Capture the cell that displays the provided text and extract its (x, y) central coordinate. 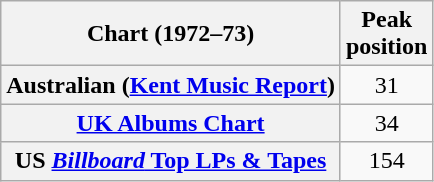
34 (386, 123)
31 (386, 85)
US Billboard Top LPs & Tapes (171, 161)
Chart (1972–73) (171, 34)
Australian (Kent Music Report) (171, 85)
Peakposition (386, 34)
154 (386, 161)
UK Albums Chart (171, 123)
